Capture the cell that displays the provided text and extract its [X, Y] central coordinate. 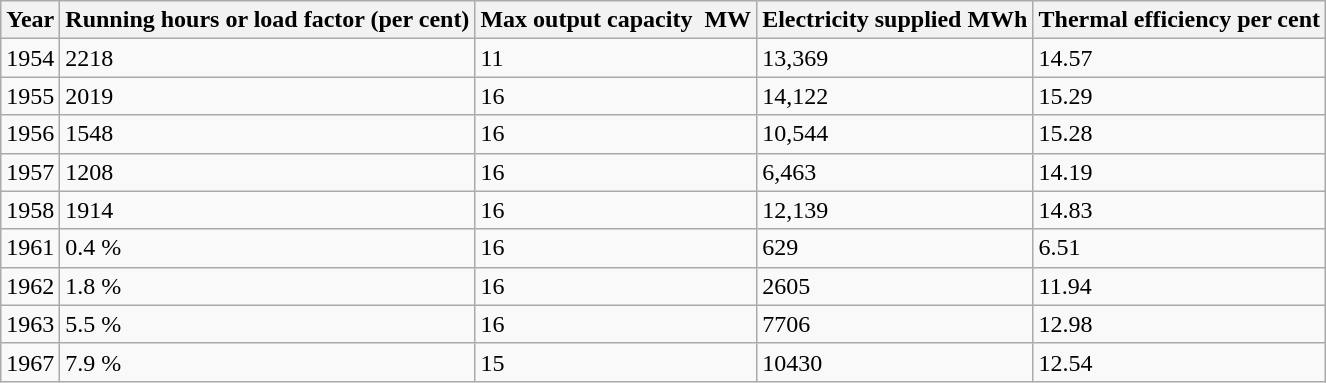
2218 [268, 58]
1956 [30, 134]
1958 [30, 210]
1954 [30, 58]
1957 [30, 172]
1962 [30, 286]
6.51 [1180, 248]
629 [895, 248]
Max output capacity MW [616, 20]
1967 [30, 362]
14,122 [895, 96]
14.57 [1180, 58]
1963 [30, 324]
11.94 [1180, 286]
13,369 [895, 58]
1.8 % [268, 286]
10430 [895, 362]
Running hours or load factor (per cent) [268, 20]
12.54 [1180, 362]
5.5 % [268, 324]
1914 [268, 210]
1955 [30, 96]
6,463 [895, 172]
7706 [895, 324]
15.28 [1180, 134]
7.9 % [268, 362]
Year [30, 20]
15.29 [1180, 96]
1961 [30, 248]
2019 [268, 96]
12.98 [1180, 324]
14.19 [1180, 172]
14.83 [1180, 210]
12,139 [895, 210]
1548 [268, 134]
0.4 % [268, 248]
10,544 [895, 134]
Electricity supplied MWh [895, 20]
1208 [268, 172]
2605 [895, 286]
15 [616, 362]
Thermal efficiency per cent [1180, 20]
11 [616, 58]
